Scan for the cell matching the given text and deliver its (x, y) coordinate at center. 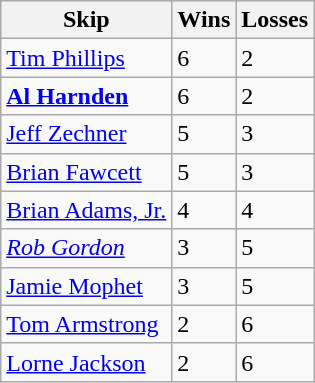
Jeff Zechner (86, 134)
Tim Phillips (86, 58)
Al Harnden (86, 96)
Jamie Mophet (86, 286)
Tom Armstrong (86, 324)
Lorne Jackson (86, 362)
Wins (204, 20)
Rob Gordon (86, 248)
Brian Adams, Jr. (86, 210)
Losses (275, 20)
Brian Fawcett (86, 172)
Skip (86, 20)
